Identify which cell holds the provided text, then report its [x, y] central coordinate. 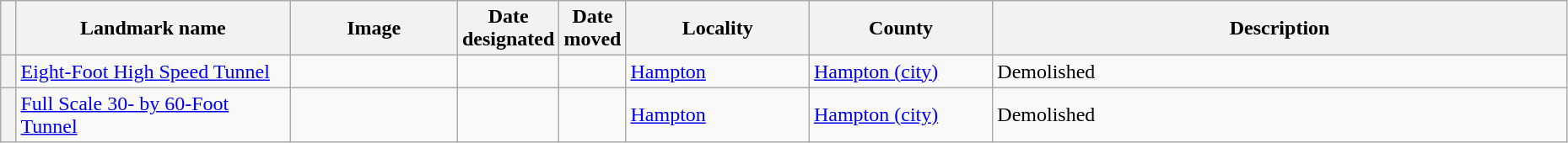
Image [374, 29]
Locality [717, 29]
Landmark name [154, 29]
County [901, 29]
Date moved [592, 29]
Date designated [508, 29]
Description [1280, 29]
Eight-Foot High Speed Tunnel [154, 71]
Full Scale 30- by 60-Foot Tunnel [154, 114]
